Detect which cell encompasses the target text, then output its [x, y] center coordinate. 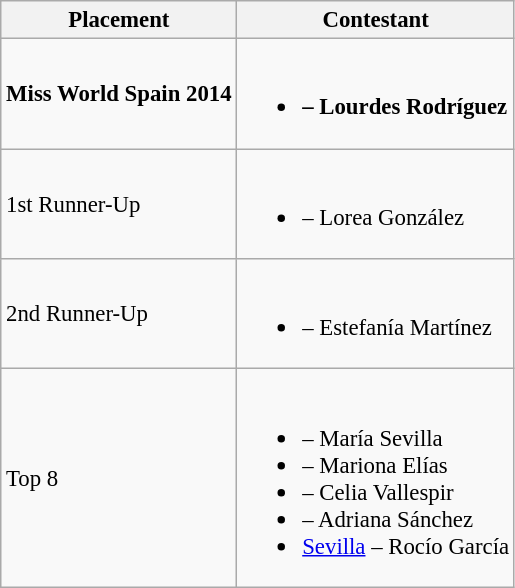
– Lorea González [376, 204]
– María Sevilla – Mariona Elías – Celia Vallespir – Adriana Sánchez Sevilla – Rocío García [376, 478]
Miss World Spain 2014 [119, 94]
2nd Runner-Up [119, 314]
1st Runner-Up [119, 204]
Placement [119, 20]
– Estefanía Martínez [376, 314]
Contestant [376, 20]
– Lourdes Rodríguez [376, 94]
Top 8 [119, 478]
